From the cell containing the given text, extract its center point as [x, y] coordinate. 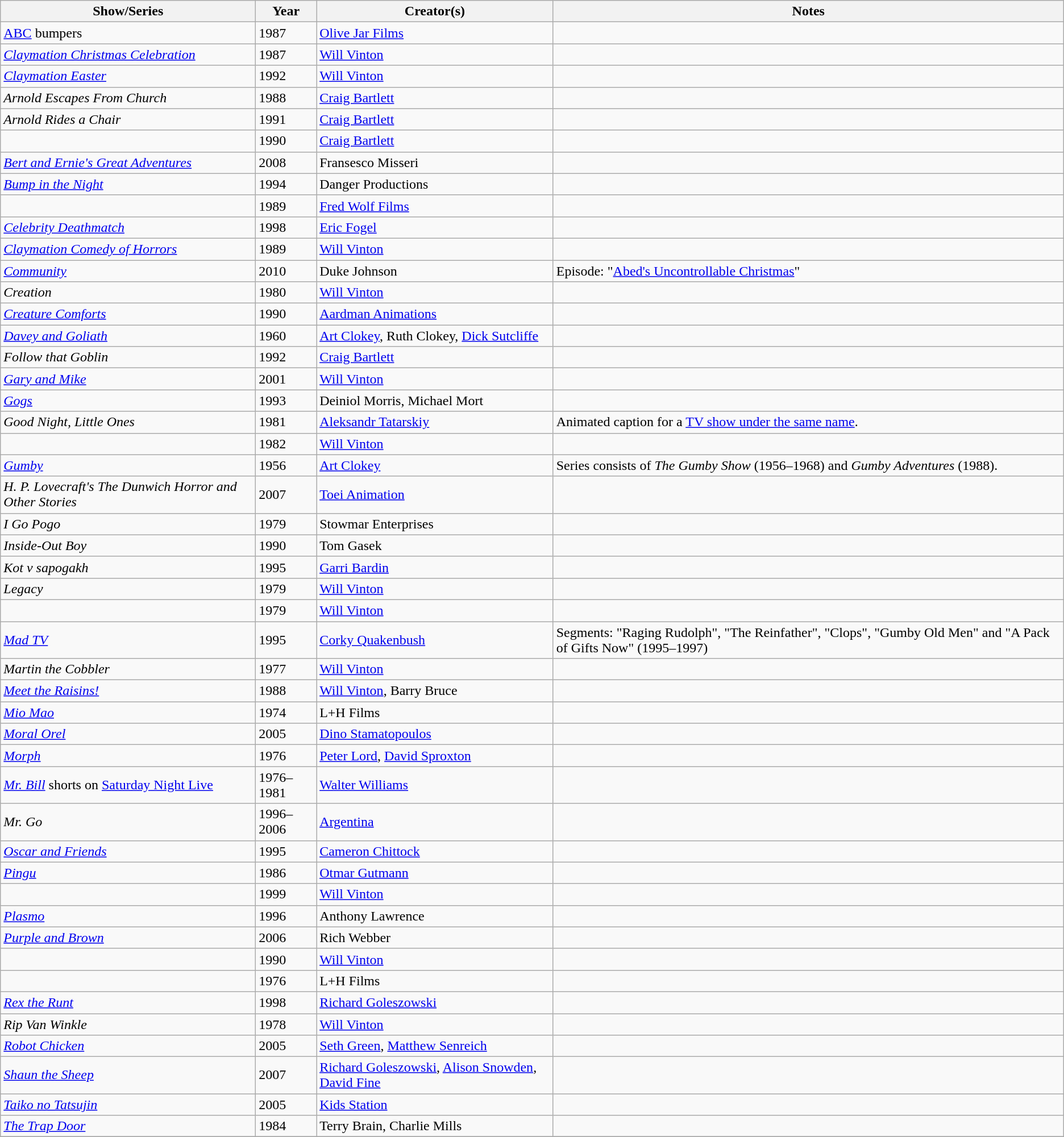
Bert and Ernie's Great Adventures [128, 163]
1993 [286, 401]
Richard Goleszowski, Alison Snowden, David Fine [435, 1075]
Community [128, 271]
Taiko no Tatsujin [128, 1105]
2008 [286, 163]
Plasmo [128, 916]
1994 [286, 184]
Peter Lord, David Sproxton [435, 756]
Fransesco Misseri [435, 163]
1974 [286, 713]
1996–2006 [286, 822]
Rex the Runt [128, 1002]
1960 [286, 336]
Olive Jar Films [435, 33]
1980 [286, 293]
Pingu [128, 873]
Mad TV [128, 640]
Creator(s) [435, 11]
Robot Chicken [128, 1046]
Claymation Christmas Celebration [128, 55]
Gary and Mike [128, 379]
Anthony Lawrence [435, 916]
Shaun the Sheep [128, 1075]
Mr. Bill shorts on Saturday Night Live [128, 785]
Episode: "Abed's Uncontrollable Christmas" [808, 271]
1956 [286, 465]
Mio Mao [128, 713]
1986 [286, 873]
Otmar Gutmann [435, 873]
Aardman Animations [435, 314]
1978 [286, 1024]
Cameron Chittock [435, 851]
Danger Productions [435, 184]
Corky Quakenbush [435, 640]
Follow that Goblin [128, 357]
Moral Orel [128, 734]
Art Clokey [435, 465]
Meet the Raisins! [128, 691]
Terry Brain, Charlie Mills [435, 1126]
Arnold Escapes From Church [128, 98]
Gogs [128, 401]
1981 [286, 422]
Morph [128, 756]
Dino Stamatopoulos [435, 734]
Bump in the Night [128, 184]
1976–1981 [286, 785]
Claymation Comedy of Horrors [128, 249]
Mr. Go [128, 822]
Stowmar Enterprises [435, 524]
Aleksandr Tatarskiy [435, 422]
2006 [286, 938]
Good Night, Little Ones [128, 422]
1996 [286, 916]
Davey and Goliath [128, 336]
Segments: "Raging Rudolph", "The Reinfather", "Clops", "Gumby Old Men" and "A Pack of Gifts Now" (1995–1997) [808, 640]
Creature Comforts [128, 314]
Argentina [435, 822]
Toei Animation [435, 494]
Will Vinton, Barry Bruce [435, 691]
The Trap Door [128, 1126]
Rich Webber [435, 938]
ABC bumpers [128, 33]
Show/Series [128, 11]
Martin the Cobbler [128, 669]
1977 [286, 669]
Seth Green, Matthew Senreich [435, 1046]
Richard Goleszowski [435, 1002]
Inside-Out Boy [128, 545]
Claymation Easter [128, 76]
H. P. Lovecraft's The Dunwich Horror and Other Stories [128, 494]
Garri Bardin [435, 567]
Notes [808, 11]
1984 [286, 1126]
Tom Gasek [435, 545]
Animated caption for a TV show under the same name. [808, 422]
Fred Wolf Films [435, 206]
Kids Station [435, 1105]
1999 [286, 894]
Art Clokey, Ruth Clokey, Dick Sutcliffe [435, 336]
Year [286, 11]
Eric Fogel [435, 227]
Rip Van Winkle [128, 1024]
Gumby [128, 465]
I Go Pogo [128, 524]
Deiniol Morris, Michael Mort [435, 401]
Kot v sapogakh [128, 567]
Oscar and Friends [128, 851]
Celebrity Deathmatch [128, 227]
Series consists of The Gumby Show (1956–1968) and Gumby Adventures (1988). [808, 465]
Legacy [128, 589]
Purple and Brown [128, 938]
Creation [128, 293]
2010 [286, 271]
1991 [286, 119]
Walter Williams [435, 785]
Duke Johnson [435, 271]
Arnold Rides a Chair [128, 119]
2001 [286, 379]
1982 [286, 444]
